Identify which cell holds the provided text, then report its (x, y) central coordinate. 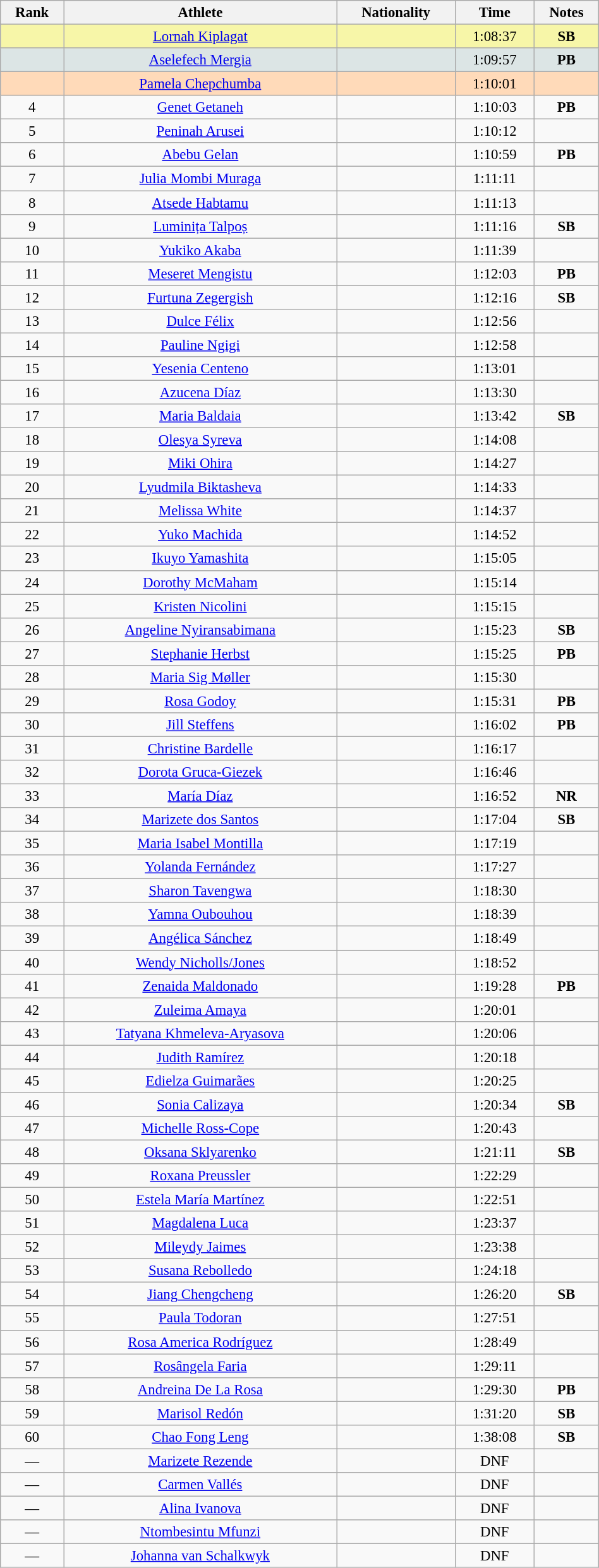
Maria Baldaia (201, 416)
1:16:46 (494, 772)
Peninah Arusei (201, 131)
Edielza Guimarães (201, 1081)
Notes (567, 13)
32 (32, 772)
Judith Ramírez (201, 1057)
50 (32, 1200)
1:13:42 (494, 416)
Miki Ohira (201, 464)
27 (32, 654)
1:10:12 (494, 131)
1:14:27 (494, 464)
53 (32, 1271)
36 (32, 867)
Susana Rebolledo (201, 1271)
1:14:52 (494, 535)
19 (32, 464)
1:12:58 (494, 345)
Angeline Nyiransabimana (201, 630)
1:23:38 (494, 1247)
1:17:04 (494, 820)
13 (32, 321)
25 (32, 606)
1:20:25 (494, 1081)
33 (32, 796)
1:23:37 (494, 1223)
34 (32, 820)
Johanna van Schalkwyk (201, 1556)
48 (32, 1152)
1:17:27 (494, 867)
Marizete Rezende (201, 1461)
Marizete dos Santos (201, 820)
Time (494, 13)
8 (32, 203)
Dulce Félix (201, 321)
Oksana Sklyarenko (201, 1152)
20 (32, 488)
1:15:25 (494, 654)
Rank (32, 13)
Magdalena Luca (201, 1223)
1:27:51 (494, 1319)
59 (32, 1413)
22 (32, 535)
1:11:39 (494, 250)
Maria Isabel Montilla (201, 844)
Dorothy McMaham (201, 582)
30 (32, 725)
1:16:17 (494, 748)
Christine Bardelle (201, 748)
Nationality (396, 13)
Yuko Machida (201, 535)
Ntombesintu Mfunzi (201, 1532)
Carmen Vallés (201, 1485)
Yesenia Centeno (201, 369)
Pamela Chepchumba (201, 84)
47 (32, 1128)
Kristen Nicolini (201, 606)
1:18:30 (494, 891)
1:10:59 (494, 155)
16 (32, 392)
12 (32, 297)
1:11:13 (494, 203)
Melissa White (201, 511)
1:14:37 (494, 511)
52 (32, 1247)
24 (32, 582)
Estela María Martínez (201, 1200)
Jill Steffens (201, 725)
1:31:20 (494, 1413)
31 (32, 748)
1:22:29 (494, 1176)
1:13:30 (494, 392)
1:12:56 (494, 321)
1:14:33 (494, 488)
1:15:14 (494, 582)
6 (32, 155)
Chao Fong Leng (201, 1437)
51 (32, 1223)
Luminița Talpoș (201, 226)
1:15:05 (494, 559)
María Díaz (201, 796)
Andreina De La Rosa (201, 1389)
Lyudmila Biktasheva (201, 488)
Sharon Tavengwa (201, 891)
1:18:52 (494, 962)
Jiang Chengcheng (201, 1295)
Maria Sig Møller (201, 678)
1:11:16 (494, 226)
41 (32, 986)
26 (32, 630)
Zuleima Amaya (201, 1010)
1:13:01 (494, 369)
17 (32, 416)
40 (32, 962)
1:29:11 (494, 1366)
Ikuyo Yamashita (201, 559)
Alina Ivanova (201, 1508)
60 (32, 1437)
18 (32, 440)
Rosângela Faria (201, 1366)
1:15:23 (494, 630)
56 (32, 1342)
35 (32, 844)
28 (32, 678)
Furtuna Zegergish (201, 297)
1:15:31 (494, 701)
1:12:03 (494, 273)
Atsede Habtamu (201, 203)
1:15:15 (494, 606)
Rosa America Rodríguez (201, 1342)
Julia Mombi Muraga (201, 179)
4 (32, 107)
21 (32, 511)
Abebu Gelan (201, 155)
Genet Getaneh (201, 107)
NR (567, 796)
1:18:39 (494, 915)
58 (32, 1389)
57 (32, 1366)
1:21:11 (494, 1152)
1:10:03 (494, 107)
44 (32, 1057)
Wendy Nicholls/Jones (201, 962)
1:22:51 (494, 1200)
Pauline Ngigi (201, 345)
1:28:49 (494, 1342)
1:20:43 (494, 1128)
15 (32, 369)
1:12:16 (494, 297)
11 (32, 273)
Athlete (201, 13)
1:18:49 (494, 938)
39 (32, 938)
Sonia Calizaya (201, 1104)
46 (32, 1104)
1:26:20 (494, 1295)
23 (32, 559)
1:29:30 (494, 1389)
Yolanda Fernández (201, 867)
Aselefech Mergia (201, 60)
43 (32, 1033)
9 (32, 226)
Yamna Oubouhou (201, 915)
1:20:06 (494, 1033)
Olesya Syreva (201, 440)
1:15:30 (494, 678)
Paula Todoran (201, 1319)
42 (32, 1010)
14 (32, 345)
Angélica Sánchez (201, 938)
Dorota Gruca-Giezek (201, 772)
49 (32, 1176)
1:14:08 (494, 440)
1:20:18 (494, 1057)
1:20:34 (494, 1104)
55 (32, 1319)
1:16:02 (494, 725)
Lornah Kiplagat (201, 37)
37 (32, 891)
Meseret Mengistu (201, 273)
Azucena Díaz (201, 392)
1:24:18 (494, 1271)
1:09:57 (494, 60)
1:08:37 (494, 37)
1:11:11 (494, 179)
10 (32, 250)
1:38:08 (494, 1437)
Yukiko Akaba (201, 250)
Michelle Ross-Cope (201, 1128)
Tatyana Khmeleva-Aryasova (201, 1033)
54 (32, 1295)
Roxana Preussler (201, 1176)
38 (32, 915)
29 (32, 701)
5 (32, 131)
Rosa Godoy (201, 701)
Stephanie Herbst (201, 654)
Zenaida Maldonado (201, 986)
7 (32, 179)
1:16:52 (494, 796)
Mileydy Jaimes (201, 1247)
1:20:01 (494, 1010)
45 (32, 1081)
1:19:28 (494, 986)
1:10:01 (494, 84)
1:17:19 (494, 844)
Marisol Redón (201, 1413)
